Return the [X, Y] coordinate for the center point of the cell that contains the specified text.  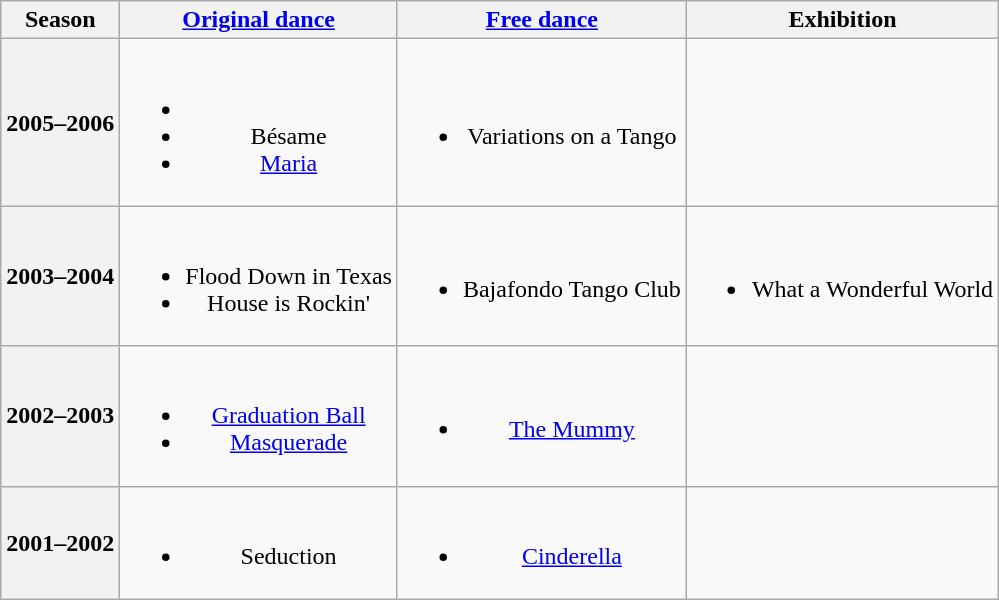
2003–2004 [60, 276]
Bajafondo Tango Club [542, 276]
Free dance [542, 20]
What a Wonderful World [842, 276]
The Mummy [542, 416]
Exhibition [842, 20]
2002–2003 [60, 416]
Flood Down in TexasHouse is Rockin' [259, 276]
Seduction [259, 542]
2005–2006 [60, 122]
BésameMaria [259, 122]
2001–2002 [60, 542]
Original dance [259, 20]
Variations on a Tango [542, 122]
Cinderella [542, 542]
Graduation Ball Masquerade [259, 416]
Season [60, 20]
